Scan for the cell matching the given text and deliver its [x, y] coordinate at center. 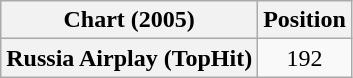
192 [305, 58]
Position [305, 20]
Russia Airplay (TopHit) [130, 58]
Chart (2005) [130, 20]
